From the cell containing the given text, extract its center point as [x, y] coordinate. 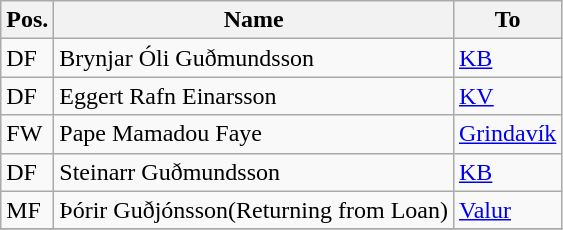
Grindavík [507, 134]
Name [254, 20]
KV [507, 96]
To [507, 20]
Pape Mamadou Faye [254, 134]
FW [28, 134]
Valur [507, 210]
Eggert Rafn Einarsson [254, 96]
Steinarr Guðmundsson [254, 172]
Pos. [28, 20]
MF [28, 210]
Brynjar Óli Guðmundsson [254, 58]
Þórir Guðjónsson(Returning from Loan) [254, 210]
